For the text-containing cell, return its midpoint in (X, Y) coordinate format. 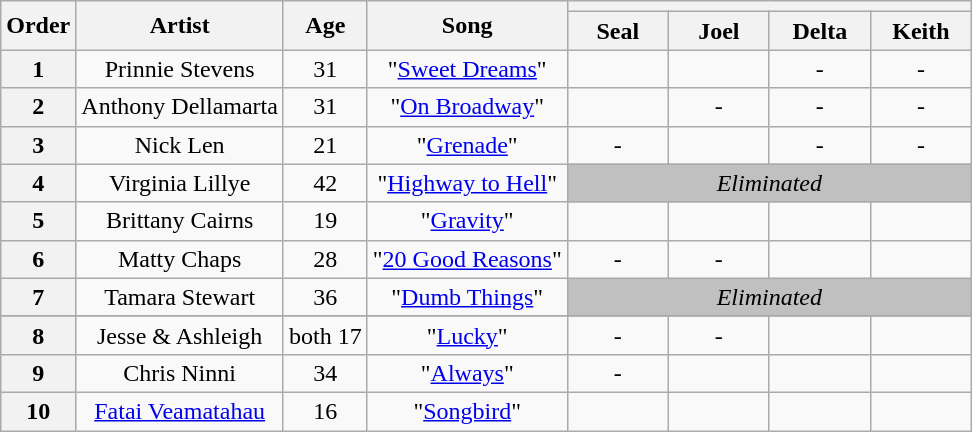
2 (38, 107)
Delta (820, 31)
"Grenade" (467, 145)
5 (38, 221)
10 (38, 411)
Nick Len (180, 145)
both 17 (325, 335)
"Highway to Hell" (467, 183)
"Gravity" (467, 221)
"Always" (467, 373)
6 (38, 259)
1 (38, 69)
21 (325, 145)
36 (325, 297)
Fatai Veamatahau (180, 411)
Prinnie Stevens (180, 69)
Anthony Dellamarta (180, 107)
"Sweet Dreams" (467, 69)
42 (325, 183)
16 (325, 411)
8 (38, 335)
"On Broadway" (467, 107)
Artist (180, 26)
9 (38, 373)
28 (325, 259)
Brittany Cairns (180, 221)
"Lucky" (467, 335)
Keith (920, 31)
"Dumb Things" (467, 297)
4 (38, 183)
Seal (618, 31)
Jesse & Ashleigh (180, 335)
3 (38, 145)
Order (38, 26)
Age (325, 26)
Chris Ninni (180, 373)
Joel (718, 31)
Song (467, 26)
"20 Good Reasons" (467, 259)
Virginia Lillye (180, 183)
Tamara Stewart (180, 297)
19 (325, 221)
Matty Chaps (180, 259)
"Songbird" (467, 411)
34 (325, 373)
7 (38, 297)
